For the text-containing cell, return its midpoint in [x, y] coordinate format. 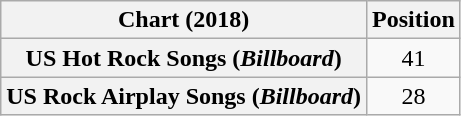
US Rock Airplay Songs (Billboard) [184, 96]
28 [414, 96]
Chart (2018) [184, 20]
US Hot Rock Songs (Billboard) [184, 58]
Position [414, 20]
41 [414, 58]
